Locate the cell with the specified text and output its [X, Y] center coordinate. 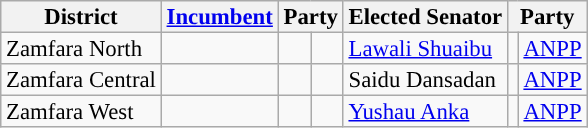
Zamfara North [81, 49]
Yushau Anka [425, 112]
Saidu Dansadan [425, 80]
District [81, 17]
Zamfara West [81, 112]
Elected Senator [425, 17]
Incumbent [220, 17]
Lawali Shuaibu [425, 49]
Zamfara Central [81, 80]
